Capture the cell that displays the provided text and extract its (X, Y) central coordinate. 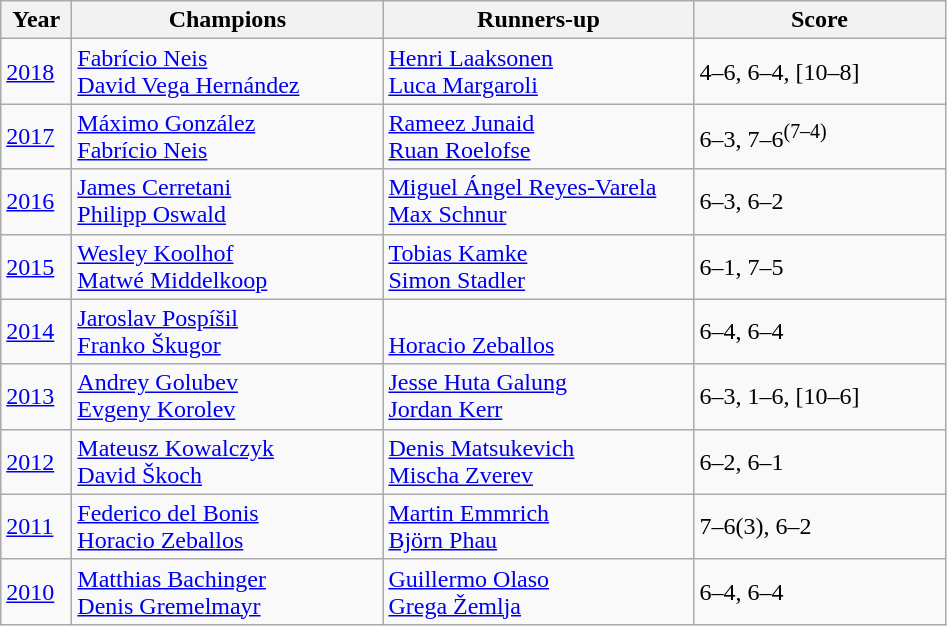
Rameez Junaid Ruan Roelofse (538, 136)
6–3, 6–2 (820, 202)
Máximo González Fabrício Neis (228, 136)
2011 (36, 526)
Jesse Huta Galung Jordan Kerr (538, 396)
2010 (36, 592)
2015 (36, 266)
Score (820, 20)
Guillermo Olaso Grega Žemlja (538, 592)
2017 (36, 136)
Fabrício Neis David Vega Hernández (228, 72)
6–3, 1–6, [10–6] (820, 396)
James Cerretani Philipp Oswald (228, 202)
2012 (36, 462)
Denis Matsukevich Mischa Zverev (538, 462)
4–6, 6–4, [10–8] (820, 72)
2016 (36, 202)
Matthias Bachinger Denis Gremelmayr (228, 592)
6–3, 7–6(7–4) (820, 136)
Horacio Zeballos (538, 332)
Martin Emmrich Björn Phau (538, 526)
Federico del Bonis Horacio Zeballos (228, 526)
7–6(3), 6–2 (820, 526)
Andrey Golubev Evgeny Korolev (228, 396)
6–2, 6–1 (820, 462)
Wesley Koolhof Matwé Middelkoop (228, 266)
Mateusz Kowalczyk David Škoch (228, 462)
2018 (36, 72)
Jaroslav Pospíšil Franko Škugor (228, 332)
Year (36, 20)
6–1, 7–5 (820, 266)
Runners-up (538, 20)
2014 (36, 332)
Champions (228, 20)
Henri Laaksonen Luca Margaroli (538, 72)
2013 (36, 396)
Tobias Kamke Simon Stadler (538, 266)
Miguel Ángel Reyes-Varela Max Schnur (538, 202)
